For the text-containing cell, return its midpoint in [X, Y] coordinate format. 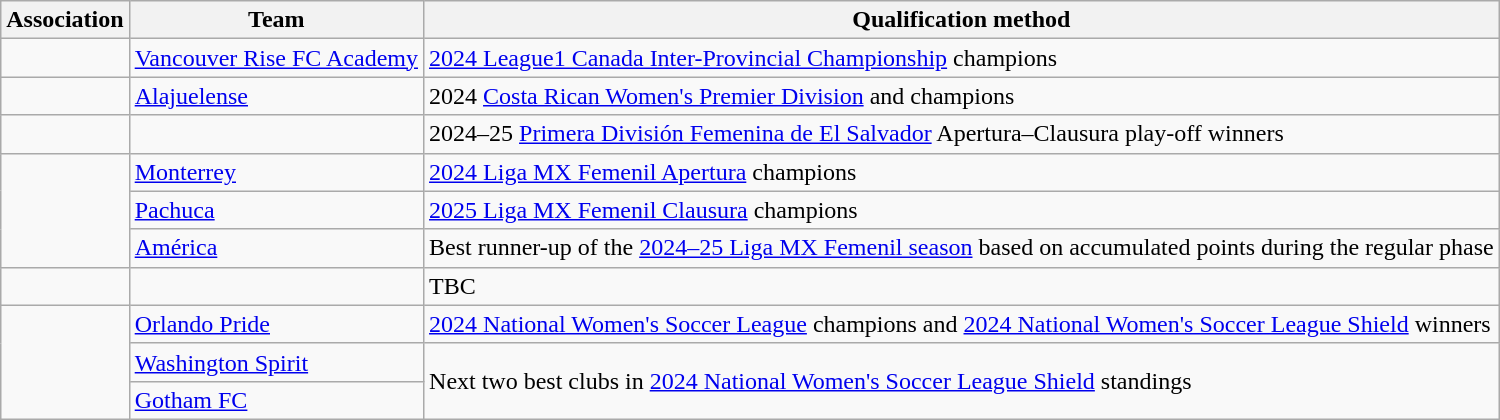
Next two best clubs in 2024 National Women's Soccer League Shield standings [962, 381]
Gotham FC [276, 400]
Washington Spirit [276, 362]
Monterrey [276, 172]
2024 National Women's Soccer League champions and 2024 National Women's Soccer League Shield winners [962, 324]
2025 Liga MX Femenil Clausura champions [962, 210]
Vancouver Rise FC Academy [276, 58]
2024 Costa Rican Women's Premier Division and champions [962, 96]
Qualification method [962, 20]
Team [276, 20]
Pachuca [276, 210]
Best runner-up of the 2024–25 Liga MX Femenil season based on accumulated points during the regular phase [962, 248]
Association [65, 20]
Orlando Pride [276, 324]
TBC [962, 286]
2024–25 Primera División Femenina de El Salvador Apertura–Clausura play-off winners [962, 134]
2024 Liga MX Femenil Apertura champions [962, 172]
Alajuelense [276, 96]
2024 League1 Canada Inter-Provincial Championship champions [962, 58]
América [276, 248]
